Pinpoint the cell where the given text exists, returning its (x, y) midpoint coordinate. 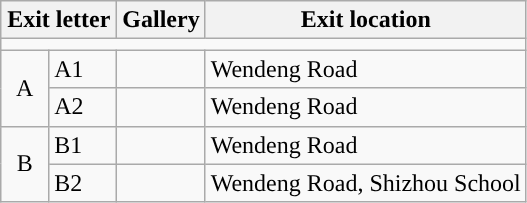
Wendeng Road, Shizhou School (366, 183)
Exit letter (59, 20)
Exit location (366, 20)
A (25, 88)
A1 (83, 69)
Gallery (161, 20)
B1 (83, 145)
B (25, 164)
B2 (83, 183)
A2 (83, 107)
